From the cell containing the given text, extract its center point as (X, Y) coordinate. 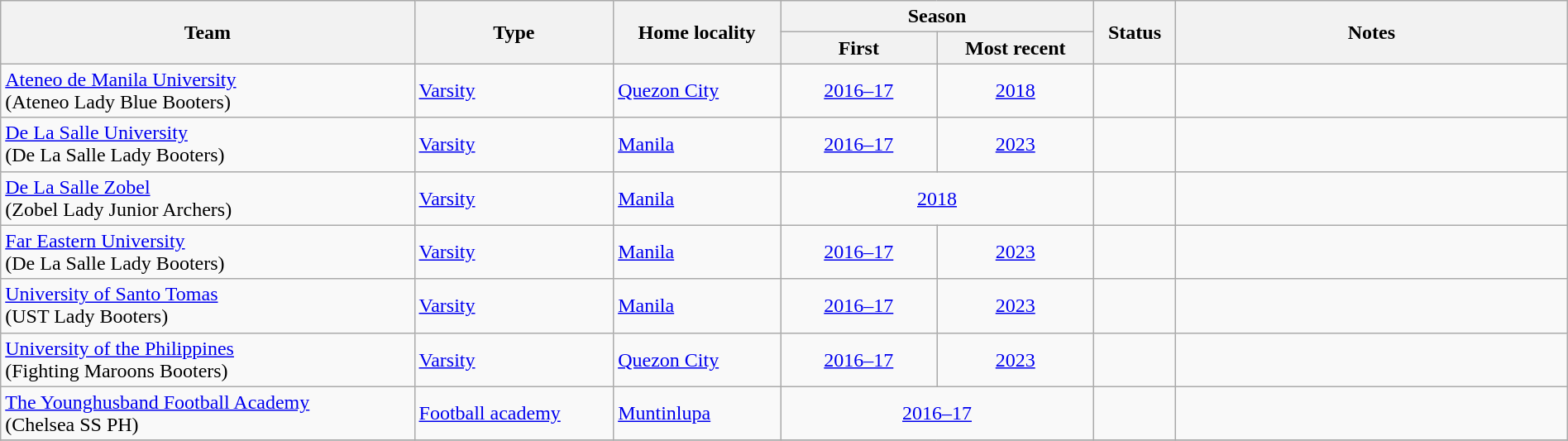
De La Salle University(De La Salle Lady Booters) (208, 144)
Status (1135, 32)
Most recent (1016, 48)
University of the Philippines(Fighting Maroons Booters) (208, 359)
The Younghusband Football Academy(Chelsea SS PH) (208, 414)
De La Salle Zobel(Zobel Lady Junior Archers) (208, 199)
Type (514, 32)
Ateneo de Manila University(Ateneo Lady Blue Booters) (208, 91)
Season (938, 17)
Football academy (514, 414)
First (858, 48)
Muntinlupa (697, 414)
Home locality (697, 32)
Far Eastern University(De La Salle Lady Booters) (208, 252)
Team (208, 32)
University of Santo Tomas(UST Lady Booters) (208, 306)
Notes (1372, 32)
